Identify which cell holds the provided text, then report its (X, Y) central coordinate. 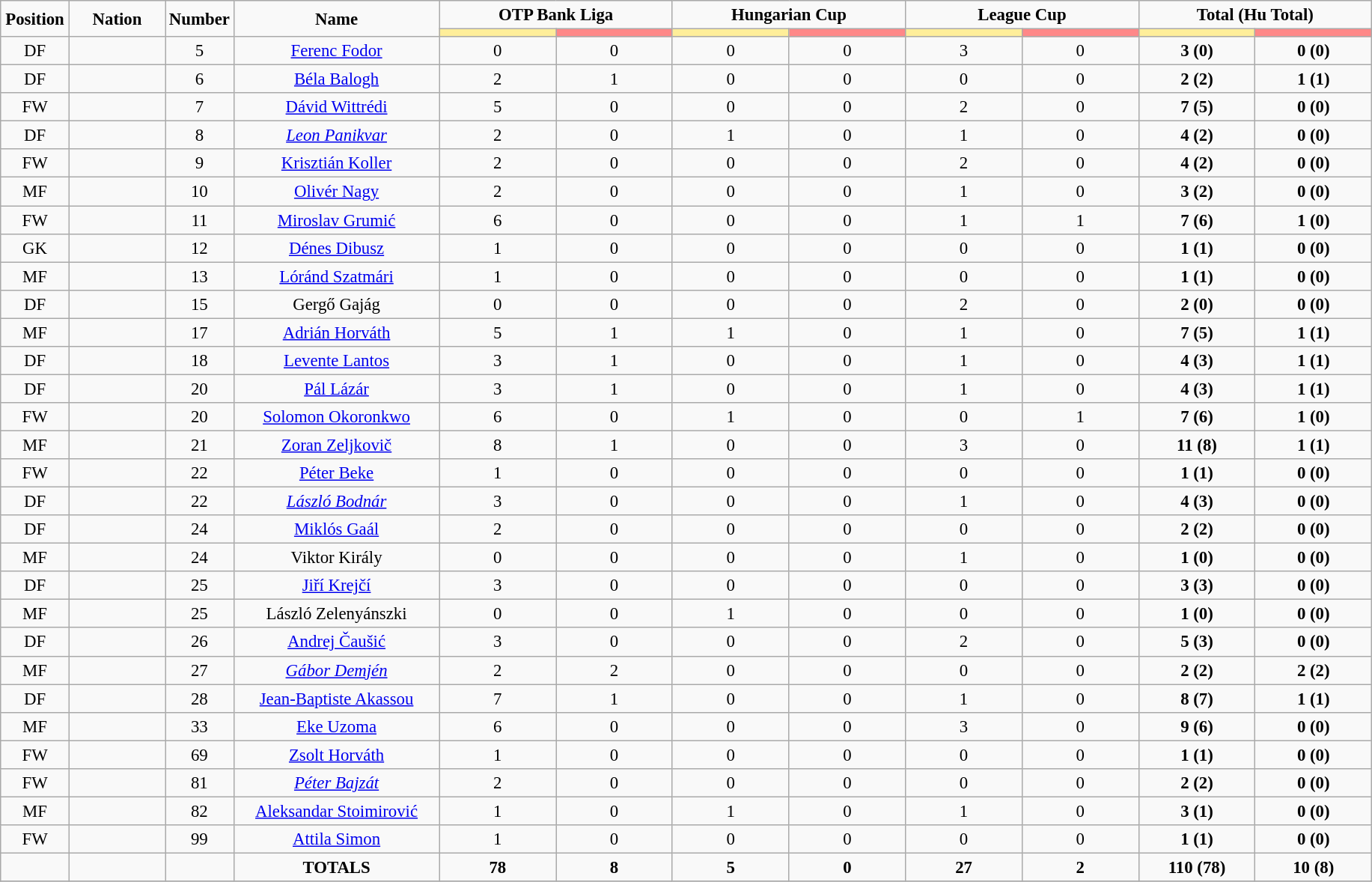
10 (200, 192)
Levente Lantos (337, 361)
Dávid Wittrédi (337, 107)
Zoran Zeljkovič (337, 445)
9 (200, 164)
Péter Bajzát (337, 783)
13 (200, 276)
Eke Uzoma (337, 726)
László Zelenyánszki (337, 614)
Péter Beke (337, 473)
3 (2) (1197, 192)
Jiří Krejčí (337, 586)
17 (200, 332)
Viktor Király (337, 558)
26 (200, 642)
Miroslav Grumić (337, 220)
Jean-Baptiste Akassou (337, 699)
15 (200, 304)
11 (200, 220)
Dénes Dibusz (337, 248)
Position (35, 19)
Adrián Horváth (337, 332)
2 (0) (1197, 304)
Ferenc Fodor (337, 51)
99 (200, 839)
3 (0) (1197, 51)
Name (337, 19)
Pál Lázár (337, 389)
33 (200, 726)
9 (6) (1197, 726)
3 (3) (1197, 586)
5 (3) (1197, 642)
Gábor Demjén (337, 670)
Béla Balogh (337, 79)
OTP Bank Liga (555, 15)
Number (200, 19)
81 (200, 783)
László Bodnár (337, 502)
12 (200, 248)
GK (35, 248)
8 (7) (1197, 699)
Lóránd Szatmári (337, 276)
Miklós Gaál (337, 529)
28 (200, 699)
110 (78) (1197, 867)
82 (200, 811)
Attila Simon (337, 839)
Leon Panikvar (337, 136)
Krisztián Koller (337, 164)
78 (498, 867)
Nation (117, 19)
TOTALS (337, 867)
69 (200, 755)
Hungarian Cup (789, 15)
Solomon Okoronkwo (337, 417)
Gergő Gajág (337, 304)
10 (8) (1314, 867)
Olivér Nagy (337, 192)
League Cup (1022, 15)
Total (Hu Total) (1255, 15)
11 (8) (1197, 445)
21 (200, 445)
Aleksandar Stoimirović (337, 811)
Zsolt Horváth (337, 755)
Andrej Čaušić (337, 642)
3 (1) (1197, 811)
18 (200, 361)
